Search for the cell housing the specified text and yield its [x, y] center coordinate. 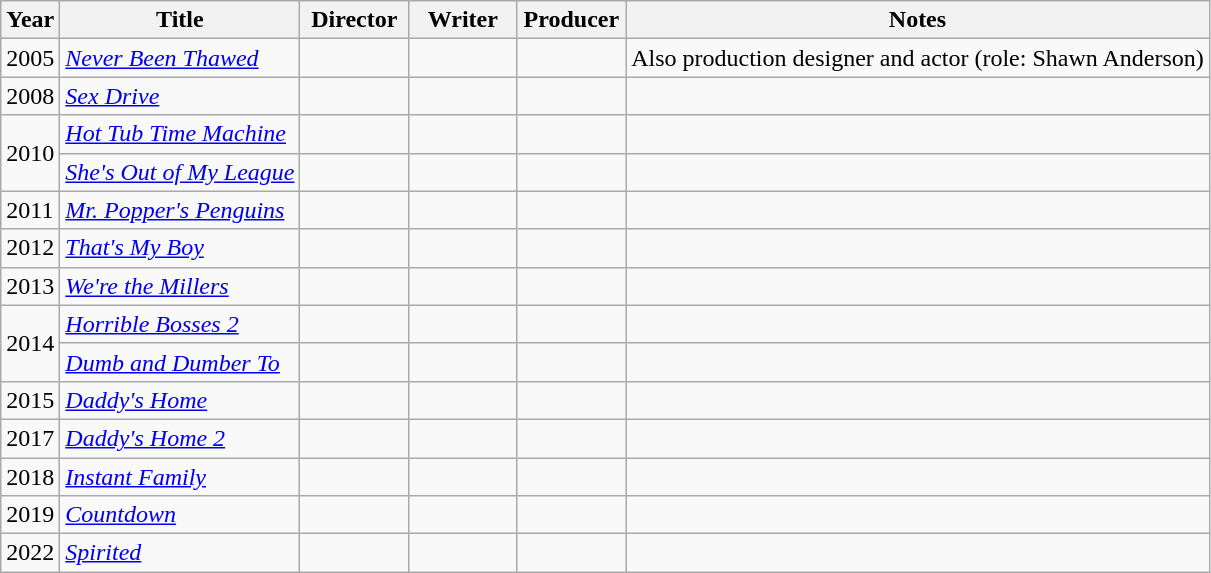
Dumb and Dumber To [180, 362]
Director [354, 20]
We're the Millers [180, 286]
2008 [30, 96]
Mr. Popper's Penguins [180, 210]
2013 [30, 286]
2018 [30, 477]
Daddy's Home 2 [180, 438]
Year [30, 20]
2019 [30, 515]
Writer [464, 20]
2022 [30, 553]
Also production designer and actor (role: Shawn Anderson) [918, 58]
Daddy's Home [180, 400]
Hot Tub Time Machine [180, 134]
2017 [30, 438]
Notes [918, 20]
Horrible Bosses 2 [180, 324]
2015 [30, 400]
Title [180, 20]
Countdown [180, 515]
Never Been Thawed [180, 58]
2010 [30, 153]
2014 [30, 343]
That's My Boy [180, 248]
Instant Family [180, 477]
Producer [572, 20]
2011 [30, 210]
Sex Drive [180, 96]
2012 [30, 248]
She's Out of My League [180, 172]
2005 [30, 58]
Spirited [180, 553]
